Identify which cell holds the provided text, then report its [x, y] central coordinate. 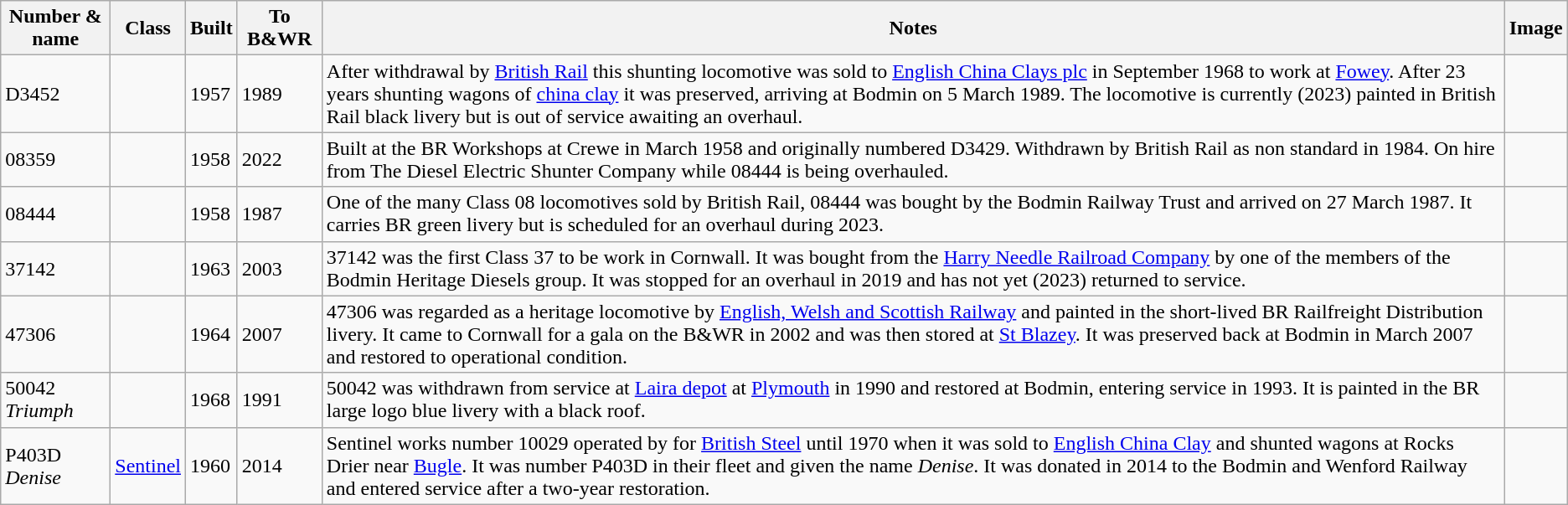
1989 [280, 94]
37142 [55, 268]
2003 [280, 268]
2022 [280, 159]
Notes [913, 28]
08444 [55, 214]
50042 Triumph [55, 400]
2007 [280, 334]
2014 [280, 466]
Number & name [55, 28]
1957 [211, 94]
Built [211, 28]
1960 [211, 466]
D3452 [55, 94]
08359 [55, 159]
47306 [55, 334]
Class [148, 28]
Image [1536, 28]
Sentinel [148, 466]
1963 [211, 268]
To B&WR [280, 28]
1968 [211, 400]
1964 [211, 334]
P403D Denise [55, 466]
1987 [280, 214]
1991 [280, 400]
